Determine the [X, Y] coordinate at the center of the cell enclosing the given text.  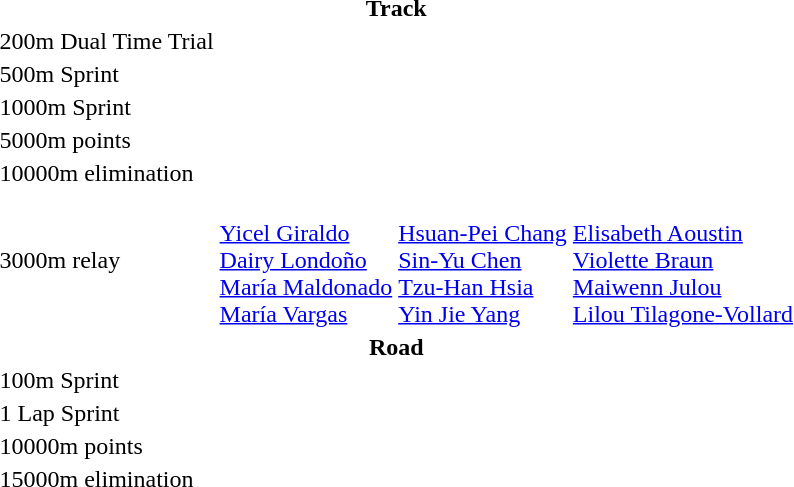
Yicel GiraldoDairy LondoñoMaría MaldonadoMaría Vargas [306, 260]
Hsuan-Pei ChangSin-Yu ChenTzu-Han HsiaYin Jie Yang [483, 260]
Elisabeth AoustinViolette BraunMaiwenn JulouLilou Tilagone-Vollard [682, 260]
